Detect which cell encompasses the target text, then output its (X, Y) center coordinate. 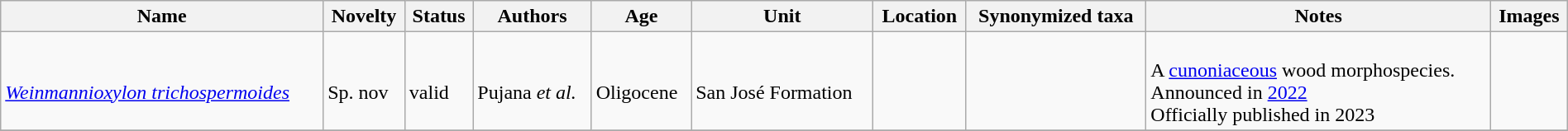
Oligocene (642, 81)
Novelty (364, 16)
Pujana et al. (533, 81)
Age (642, 16)
Status (438, 16)
valid (438, 81)
Sp. nov (364, 81)
Unit (782, 16)
Name (162, 16)
Synonymized taxa (1056, 16)
Images (1528, 16)
A cunoniaceous wood morphospecies. Announced in 2022Officially published in 2023 (1318, 81)
Authors (533, 16)
San José Formation (782, 81)
Location (920, 16)
Weinmannioxylon trichospermoides (162, 81)
Notes (1318, 16)
